Scan for the cell matching the given text and deliver its [x, y] coordinate at center. 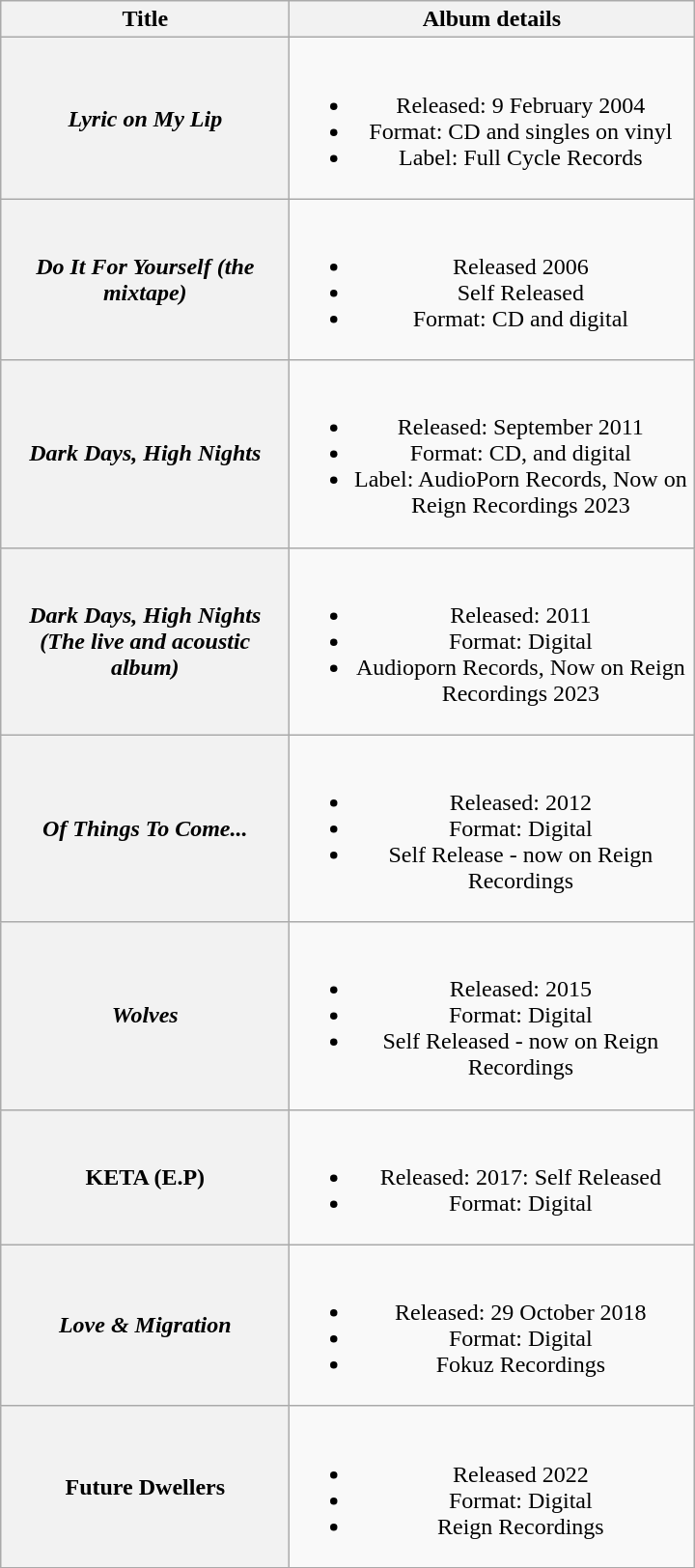
Dark Days, High Nights [145, 454]
Released 2006Self ReleasedFormat: CD and digital [492, 280]
Lyric on My Lip [145, 118]
Do It For Yourself (the mixtape) [145, 280]
Of Things To Come... [145, 828]
Released 2022Format: DigitalReign Recordings [492, 1487]
Released: September 2011Format: CD, and digitalLabel: AudioPorn Records, Now on Reign Recordings 2023 [492, 454]
KETA (E.P) [145, 1177]
Released: 2011Format: DigitalAudioporn Records, Now on Reign Recordings 2023 [492, 641]
Album details [492, 19]
Released: 2015Format: DigitalSelf Released - now on Reign Recordings [492, 1016]
Future Dwellers [145, 1487]
Released: 2017: Self ReleasedFormat: Digital [492, 1177]
Released: 29 October 2018Format: DigitalFokuz Recordings [492, 1325]
Dark Days, High Nights (The live and acoustic album) [145, 641]
Title [145, 19]
Released: 2012Format: DigitalSelf Release - now on Reign Recordings [492, 828]
Wolves [145, 1016]
Love & Migration [145, 1325]
Released: 9 February 2004Format: CD and singles on vinylLabel: Full Cycle Records [492, 118]
